Detect which cell encompasses the target text, then output its (x, y) center coordinate. 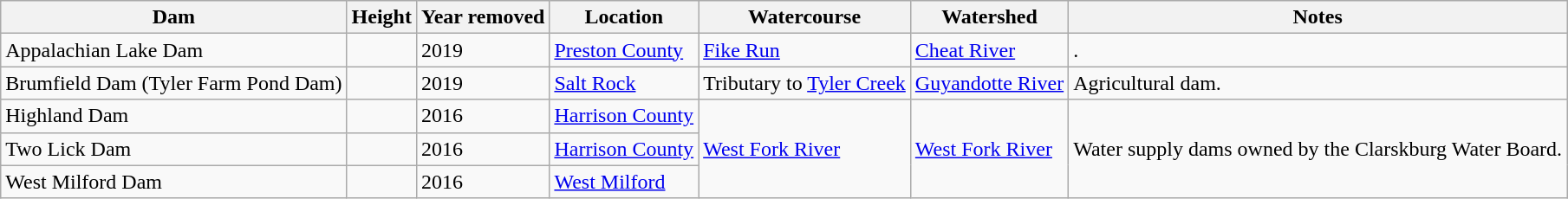
West Milford (624, 182)
. (1318, 50)
Notes (1318, 17)
Dam (173, 17)
Year removed (482, 17)
Fike Run (804, 50)
Highland Dam (173, 116)
Agricultural dam. (1318, 83)
Watershed (989, 17)
Preston County (624, 50)
Watercourse (804, 17)
Tributary to Tyler Creek (804, 83)
Water supply dams owned by the Clarskburg Water Board. (1318, 149)
West Milford Dam (173, 182)
Cheat River (989, 50)
Two Lick Dam (173, 149)
Appalachian Lake Dam (173, 50)
Height (381, 17)
Salt Rock (624, 83)
Guyandotte River (989, 83)
Location (624, 17)
Brumfield Dam (Tyler Farm Pond Dam) (173, 83)
